Find where the given text appears and provide that cell's center as [x, y] coordinate. 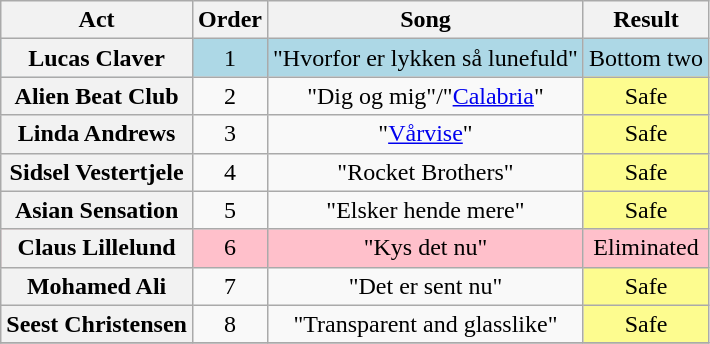
Claus Lillelund [97, 248]
Lucas Claver [97, 58]
1 [230, 58]
4 [230, 172]
"Hvorfor er lykken så lunefuld" [426, 58]
"Transparent and glasslike" [426, 324]
6 [230, 248]
Order [230, 20]
Song [426, 20]
"Kys det nu" [426, 248]
2 [230, 96]
"Elsker hende mere" [426, 210]
Mohamed Ali [97, 286]
Asian Sensation [97, 210]
"Dig og mig"/"Calabria" [426, 96]
Sidsel Vestertjele [97, 172]
Act [97, 20]
Alien Beat Club [97, 96]
Linda Andrews [97, 134]
3 [230, 134]
7 [230, 286]
Seest Christensen [97, 324]
Result [646, 20]
Eliminated [646, 248]
"Det er sent nu" [426, 286]
8 [230, 324]
"Rocket Brothers" [426, 172]
"Vårvise" [426, 134]
Bottom two [646, 58]
5 [230, 210]
